From the cell containing the given text, extract its center point as [X, Y] coordinate. 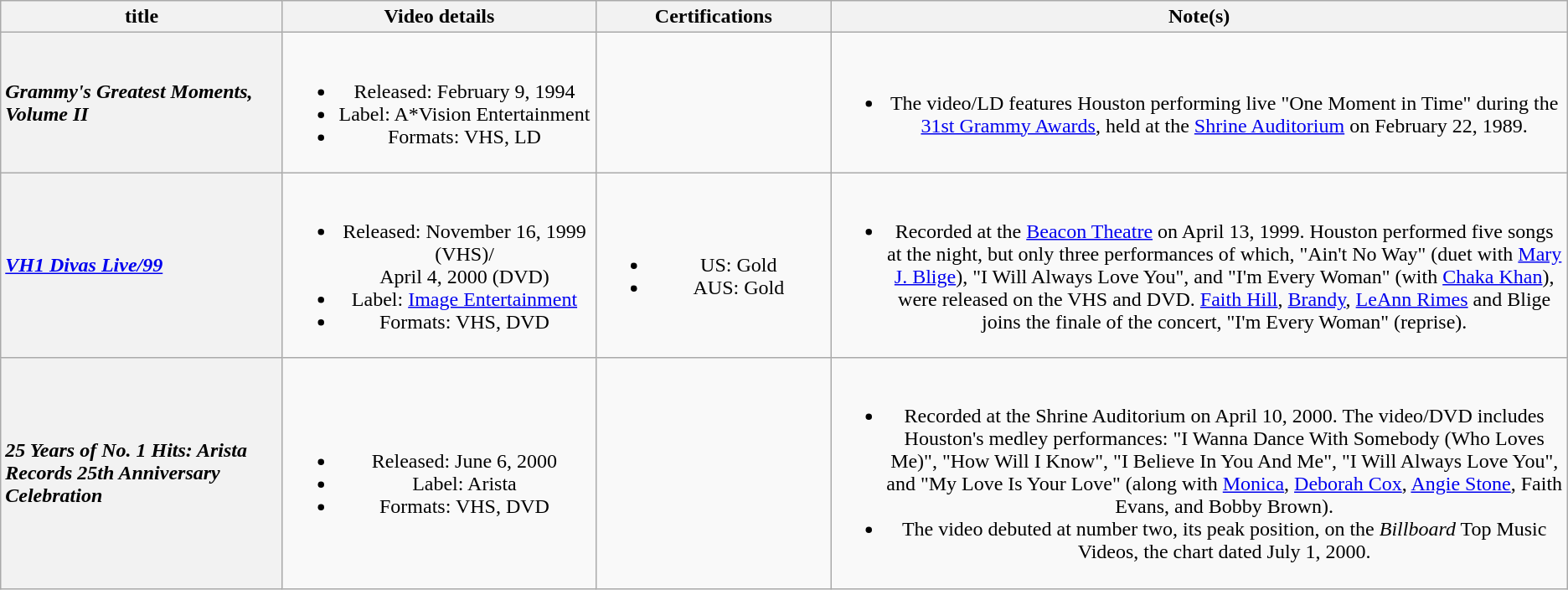
Released: February 9, 1994Label: A*Vision EntertainmentFormats: VHS, LD [439, 102]
US: GoldAUS: Gold [714, 265]
The video/LD features Houston performing live "One Moment in Time" during the 31st Grammy Awards, held at the Shrine Auditorium on February 22, 1989. [1199, 102]
Note(s) [1199, 17]
VH1 Divas Live/99 [142, 265]
Certifications [714, 17]
title [142, 17]
Released: November 16, 1999 (VHS)/April 4, 2000 (DVD)Label: Image EntertainmentFormats: VHS, DVD [439, 265]
25 Years of No. 1 Hits: Arista Records 25th Anniversary Celebration [142, 473]
Released: June 6, 2000Label: AristaFormats: VHS, DVD [439, 473]
Grammy's Greatest Moments, Volume II [142, 102]
Video details [439, 17]
